Return the (x, y) coordinate for the center point of the cell that contains the specified text.  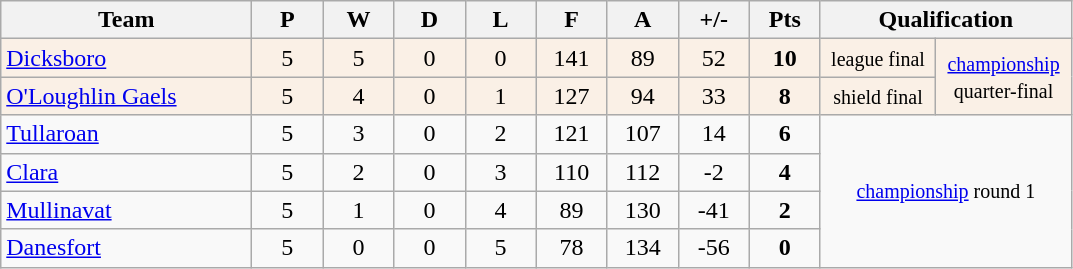
-2 (714, 172)
P (288, 20)
-41 (714, 210)
A (642, 20)
94 (642, 96)
14 (714, 134)
141 (572, 58)
O'Loughlin Gaels (126, 96)
127 (572, 96)
130 (642, 210)
-56 (714, 248)
league final (878, 58)
championship quarter-final (1004, 77)
107 (642, 134)
F (572, 20)
Pts (784, 20)
110 (572, 172)
+/- (714, 20)
121 (572, 134)
championship round 1 (946, 191)
Dicksboro (126, 58)
shield final (878, 96)
112 (642, 172)
W (358, 20)
D (430, 20)
Mullinavat (126, 210)
Team (126, 20)
78 (572, 248)
Danesfort (126, 248)
10 (784, 58)
52 (714, 58)
8 (784, 96)
6 (784, 134)
33 (714, 96)
134 (642, 248)
Tullaroan (126, 134)
Clara (126, 172)
L (500, 20)
Qualification (946, 20)
